Output the [x, y] coordinate of the center of the cell containing the given text.  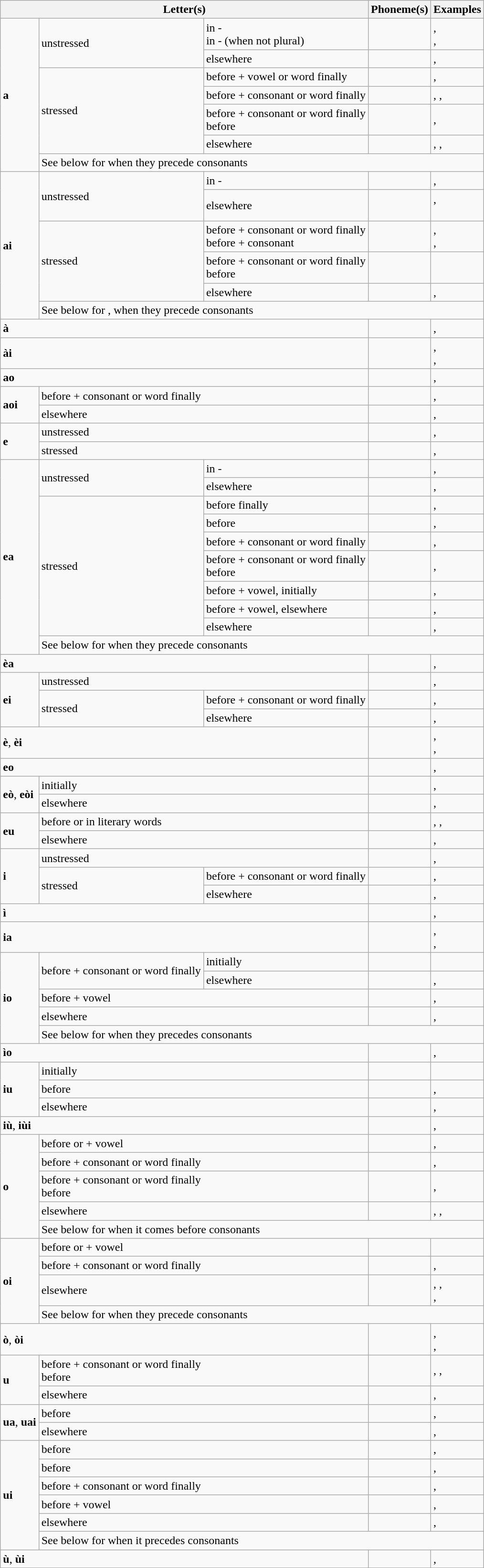
ea [20, 557]
ao [184, 378]
èa [184, 663]
before finally [285, 505]
à [184, 329]
See below for when it precedes consonants [261, 1540]
See below for , when they precede consonants [261, 310]
before + vowel, elsewhere [285, 609]
è, èi [184, 742]
u [20, 1379]
ì [184, 913]
See below for when they precedes consonants [261, 1035]
ei [20, 700]
eu [20, 831]
before or in literary words [203, 821]
o [20, 1186]
Letter(s) [184, 10]
Phoneme(s) [400, 10]
before + vowel, initially [285, 590]
ài [184, 353]
ò, òi [184, 1339]
before + consonant or word finally before + consonant [285, 236]
ai [20, 245]
e [20, 441]
eò, eòi [20, 794]
ua, uai [20, 1422]
ui [20, 1495]
ia [184, 937]
eo [184, 767]
, , , [457, 1291]
oi [20, 1281]
See below for when it comes before consonants [261, 1229]
in - in - (when not plural) [285, 34]
ìo [184, 1053]
ù, ùi [184, 1558]
iu [20, 1089]
iù, iùi [184, 1125]
io [20, 998]
Examples [457, 10]
before + vowel or word finally [285, 77]
a [20, 95]
i [20, 876]
aoi [20, 405]
